Identify which cell holds the provided text, then report its [X, Y] central coordinate. 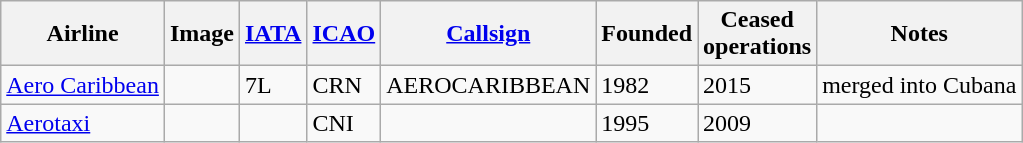
2015 [758, 85]
Callsign [488, 34]
CRN [344, 85]
1982 [647, 85]
7L [273, 85]
CNI [344, 123]
merged into Cubana [920, 85]
1995 [647, 123]
Notes [920, 34]
AEROCARIBBEAN [488, 85]
Aerotaxi [83, 123]
2009 [758, 123]
ICAO [344, 34]
Ceasedoperations [758, 34]
IATA [273, 34]
Image [202, 34]
Aero Caribbean [83, 85]
Founded [647, 34]
Airline [83, 34]
